Pinpoint the cell where the given text exists, returning its (X, Y) midpoint coordinate. 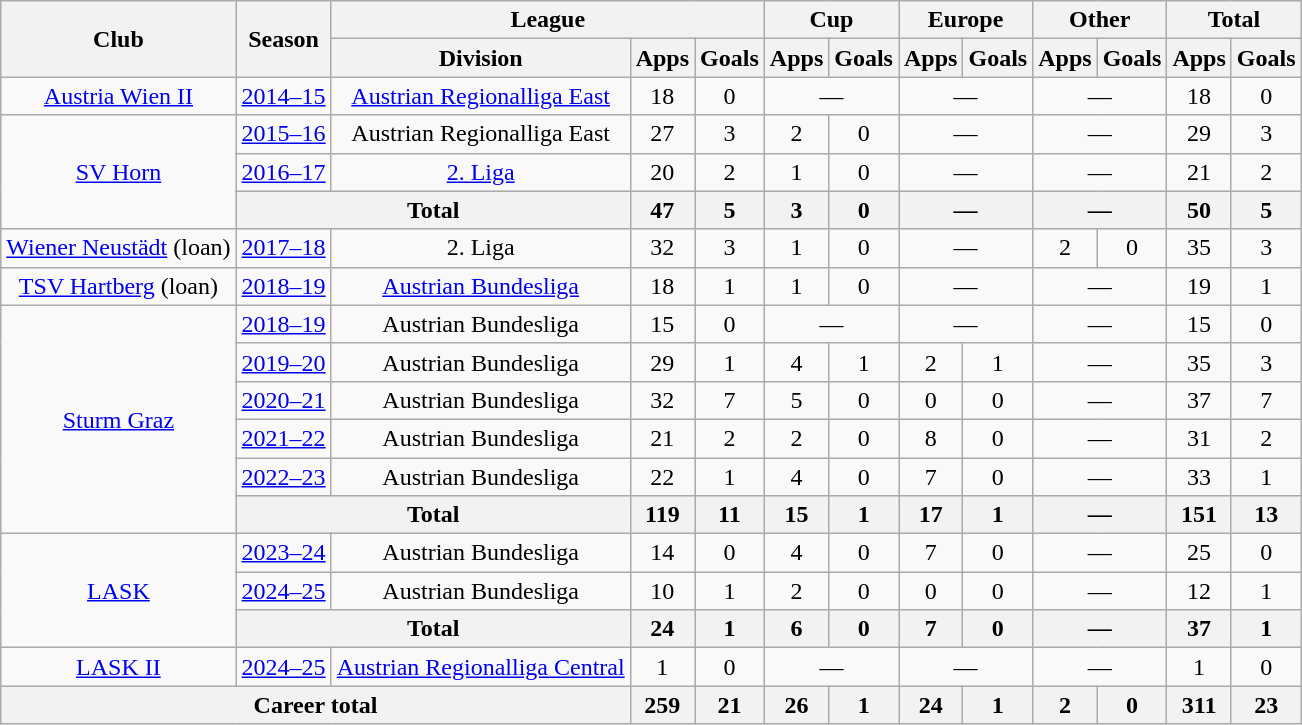
50 (1199, 210)
LASK II (118, 667)
2021–22 (284, 438)
TSV Hartberg (loan) (118, 286)
Austria Wien II (118, 96)
Club (118, 39)
31 (1199, 438)
10 (662, 591)
33 (1199, 477)
22 (662, 477)
20 (662, 172)
2020–21 (284, 400)
259 (662, 705)
17 (930, 515)
2017–18 (284, 248)
8 (930, 438)
Career total (316, 705)
League (548, 20)
LASK (118, 591)
2014–15 (284, 96)
12 (1199, 591)
Division (480, 58)
14 (662, 553)
26 (796, 705)
Sturm Graz (118, 419)
Cup (831, 20)
2016–17 (284, 172)
Austrian Regionalliga Central (480, 667)
2023–24 (284, 553)
13 (1266, 515)
151 (1199, 515)
311 (1199, 705)
11 (730, 515)
119 (662, 515)
Season (284, 39)
2015–16 (284, 134)
2019–20 (284, 362)
2022–23 (284, 477)
SV Horn (118, 172)
Europe (965, 20)
47 (662, 210)
25 (1199, 553)
19 (1199, 286)
23 (1266, 705)
6 (796, 629)
27 (662, 134)
Wiener Neustädt (loan) (118, 248)
Other (1100, 20)
